For the text-containing cell, return its midpoint in (X, Y) coordinate format. 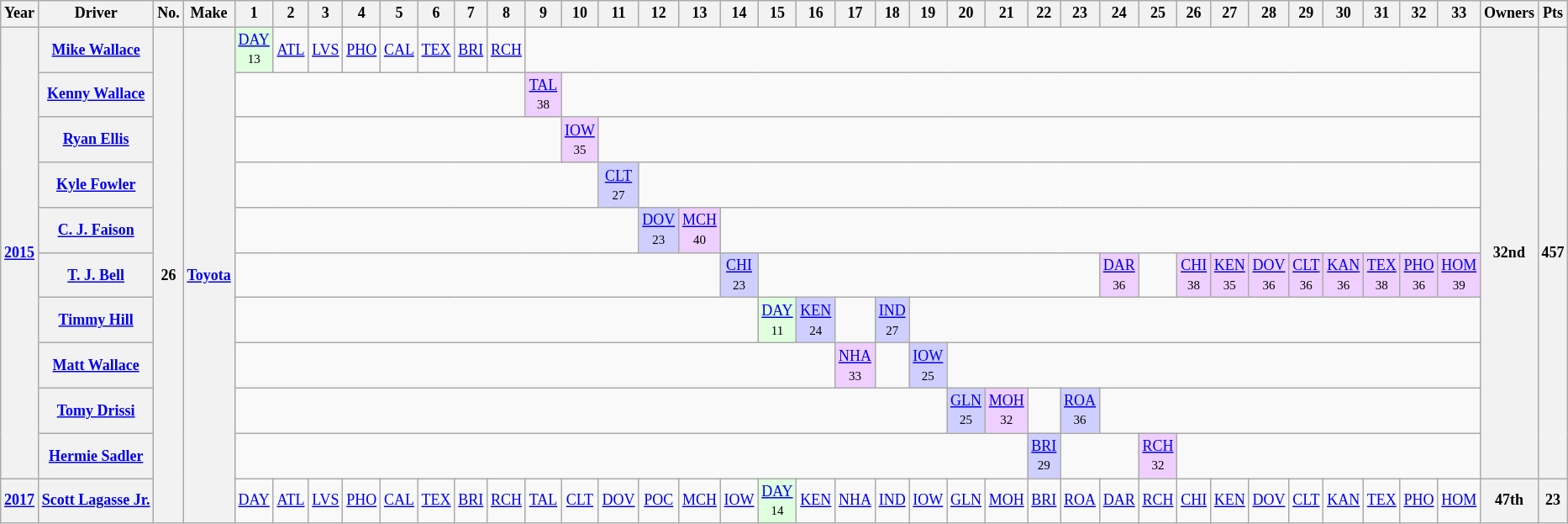
10 (580, 13)
CHI38 (1194, 275)
DOV23 (659, 230)
2017 (20, 501)
DAY14 (777, 501)
12 (659, 13)
Scott Lagasse Jr. (96, 501)
IND (892, 501)
POC (659, 501)
1 (254, 13)
17 (855, 13)
RCH32 (1158, 456)
Year (20, 13)
MCH (700, 501)
32 (1418, 13)
MOH (1007, 501)
6 (436, 13)
33 (1459, 13)
21 (1007, 13)
Hermie Sadler (96, 456)
15 (777, 13)
11 (618, 13)
HOM39 (1459, 275)
13 (700, 13)
2015 (20, 252)
CHI23 (739, 275)
NHA33 (855, 366)
CLT27 (618, 185)
MOH32 (1007, 410)
No. (168, 13)
Kyle Fowler (96, 185)
20 (966, 13)
14 (739, 13)
457 (1553, 252)
TEX38 (1382, 275)
3 (326, 13)
KAN36 (1344, 275)
22 (1044, 13)
18 (892, 13)
IND27 (892, 320)
29 (1306, 13)
TAL38 (543, 95)
BRI29 (1044, 456)
Owners (1509, 13)
16 (816, 13)
DAY13 (254, 50)
25 (1158, 13)
30 (1344, 13)
PHO36 (1418, 275)
C. J. Faison (96, 230)
IOW35 (580, 140)
KEN24 (816, 320)
MCH40 (700, 230)
GLN (966, 501)
Kenny Wallace (96, 95)
ROA36 (1081, 410)
ROA (1081, 501)
Timmy Hill (96, 320)
Pts (1553, 13)
CLT36 (1306, 275)
27 (1229, 13)
T. J. Bell (96, 275)
DOV36 (1269, 275)
Make (208, 13)
GLN25 (966, 410)
7 (471, 13)
24 (1119, 13)
9 (543, 13)
28 (1269, 13)
KAN (1344, 501)
47th (1509, 501)
CHI (1194, 501)
DAR36 (1119, 275)
Ryan Ellis (96, 140)
DAY11 (777, 320)
Tomy Drissi (96, 410)
IOW25 (928, 366)
HOM (1459, 501)
NHA (855, 501)
19 (928, 13)
2 (291, 13)
TAL (543, 501)
8 (507, 13)
Toyota (208, 275)
Driver (96, 13)
Matt Wallace (96, 366)
5 (400, 13)
32nd (1509, 252)
4 (361, 13)
KEN35 (1229, 275)
DAR (1119, 501)
DAY (254, 501)
31 (1382, 13)
Mike Wallace (96, 50)
